Output the [X, Y] coordinate of the center of the cell containing the given text.  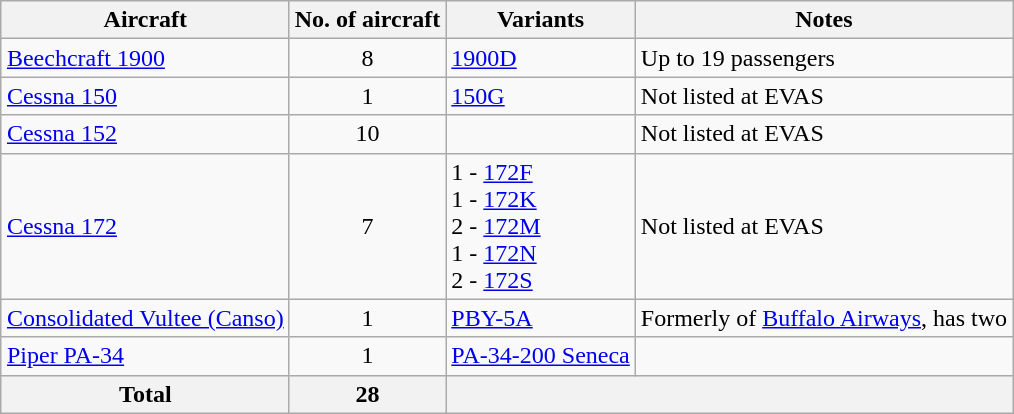
Up to 19 passengers [824, 58]
150G [540, 96]
Formerly of Buffalo Airways, has two [824, 318]
Cessna 152 [145, 134]
Beechcraft 1900 [145, 58]
Cessna 172 [145, 226]
28 [368, 394]
Consolidated Vultee (Canso) [145, 318]
1900D [540, 58]
8 [368, 58]
7 [368, 226]
Variants [540, 20]
1 - 172F1 - 172K2 - 172M1 - 172N2 - 172S [540, 226]
Notes [824, 20]
10 [368, 134]
Cessna 150 [145, 96]
PA-34-200 Seneca [540, 356]
No. of aircraft [368, 20]
PBY-5A [540, 318]
Piper PA-34 [145, 356]
Total [145, 394]
Aircraft [145, 20]
